Detect which cell encompasses the target text, then output its [X, Y] center coordinate. 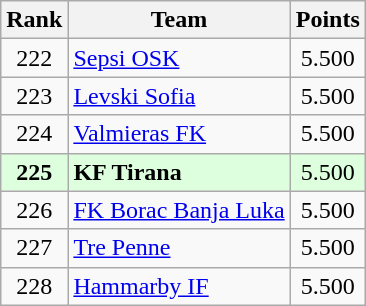
222 [34, 58]
228 [34, 286]
Team [179, 20]
226 [34, 210]
Hammarby IF [179, 286]
Rank [34, 20]
Tre Penne [179, 248]
Points [328, 20]
224 [34, 134]
KF Tirana [179, 172]
225 [34, 172]
FK Borac Banja Luka [179, 210]
Valmieras FK [179, 134]
Levski Sofia [179, 96]
Sepsi OSK [179, 58]
227 [34, 248]
223 [34, 96]
